Output the [X, Y] coordinate of the center of the cell containing the given text.  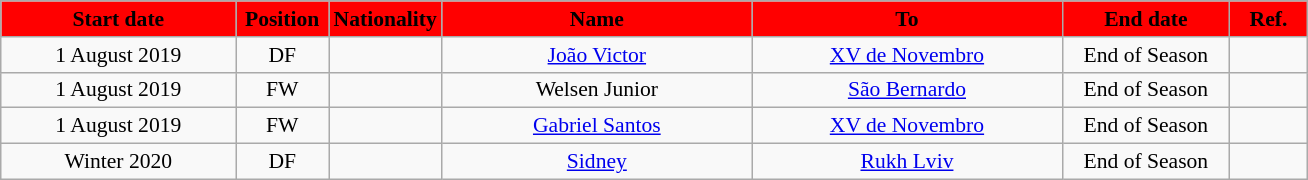
Ref. [1269, 19]
João Victor [597, 55]
São Bernardo [907, 90]
Gabriel Santos [597, 126]
Welsen Junior [597, 90]
Name [597, 19]
Rukh Lviv [907, 162]
End date [1146, 19]
Nationality [384, 19]
To [907, 19]
Sidney [597, 162]
Start date [118, 19]
Winter 2020 [118, 162]
Position [282, 19]
